From the cell containing the given text, extract its center point as (x, y) coordinate. 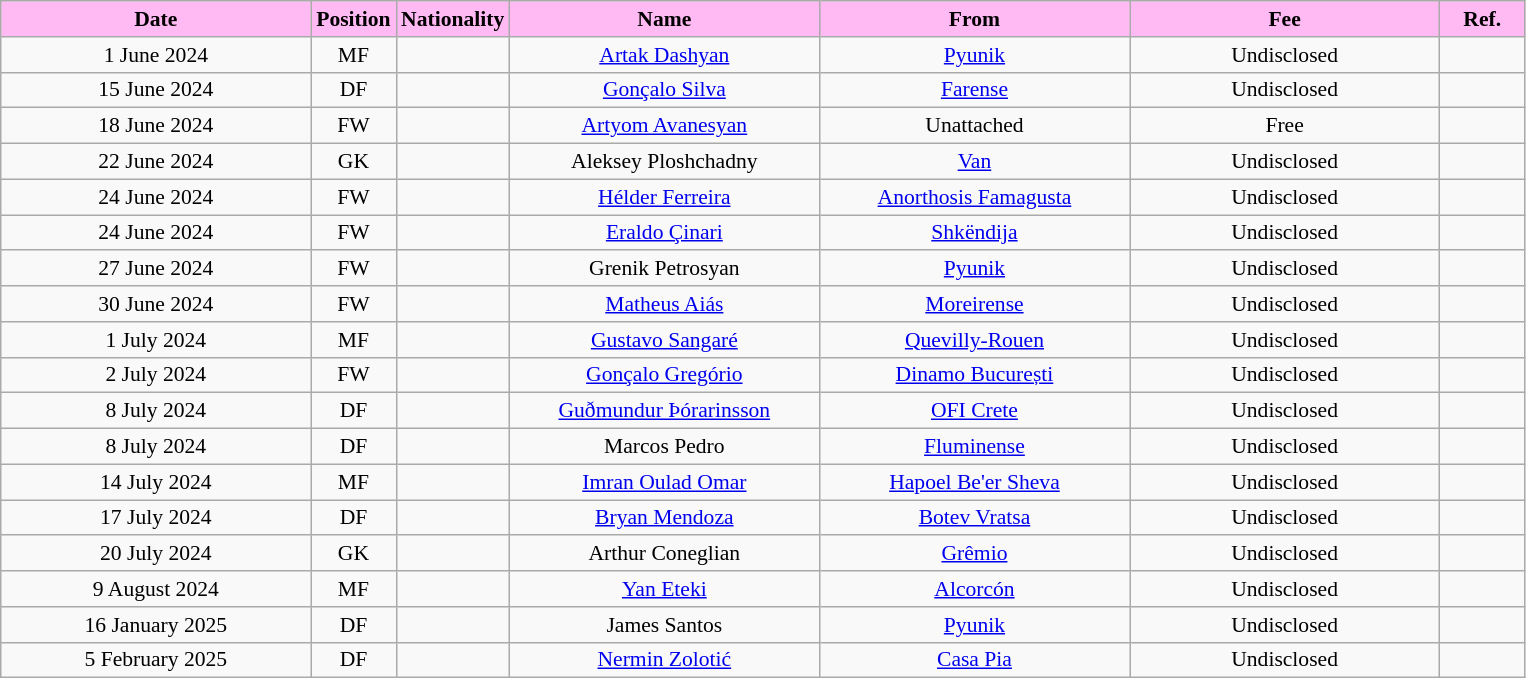
20 July 2024 (156, 554)
14 July 2024 (156, 482)
Gustavo Sangaré (664, 340)
Hapoel Be'er Sheva (974, 482)
Eraldo Çinari (664, 233)
Arthur Coneglian (664, 554)
OFI Crete (974, 411)
Gonçalo Silva (664, 90)
Position (354, 19)
Hélder Ferreira (664, 197)
Quevilly-Rouen (974, 340)
Farense (974, 90)
Alcorcón (974, 589)
Moreirense (974, 304)
Bryan Mendoza (664, 518)
Casa Pia (974, 660)
Name (664, 19)
9 August 2024 (156, 589)
From (974, 19)
27 June 2024 (156, 269)
Botev Vratsa (974, 518)
Anorthosis Famagusta (974, 197)
Marcos Pedro (664, 447)
Imran Oulad Omar (664, 482)
Free (1285, 126)
Ref. (1482, 19)
Artyom Avanesyan (664, 126)
16 January 2025 (156, 625)
Aleksey Ploshchadny (664, 162)
Artak Dashyan (664, 55)
Guðmundur Þórarinsson (664, 411)
30 June 2024 (156, 304)
Nationality (452, 19)
Grenik Petrosyan (664, 269)
22 June 2024 (156, 162)
1 June 2024 (156, 55)
Gonçalo Gregório (664, 375)
Yan Eteki (664, 589)
Fee (1285, 19)
Van (974, 162)
5 February 2025 (156, 660)
17 July 2024 (156, 518)
15 June 2024 (156, 90)
James Santos (664, 625)
Grêmio (974, 554)
2 July 2024 (156, 375)
Fluminense (974, 447)
Date (156, 19)
Dinamo București (974, 375)
Unattached (974, 126)
1 July 2024 (156, 340)
18 June 2024 (156, 126)
Shkëndija (974, 233)
Nermin Zolotić (664, 660)
Matheus Aiás (664, 304)
